Return the [x, y] coordinate for the center point of the cell that contains the specified text.  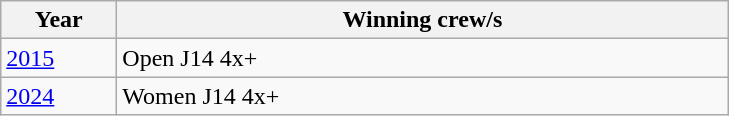
Women J14 4x+ [422, 96]
Open J14 4x+ [422, 58]
2024 [59, 96]
Winning crew/s [422, 20]
Year [59, 20]
2015 [59, 58]
